Identify which cell holds the provided text, then report its [x, y] central coordinate. 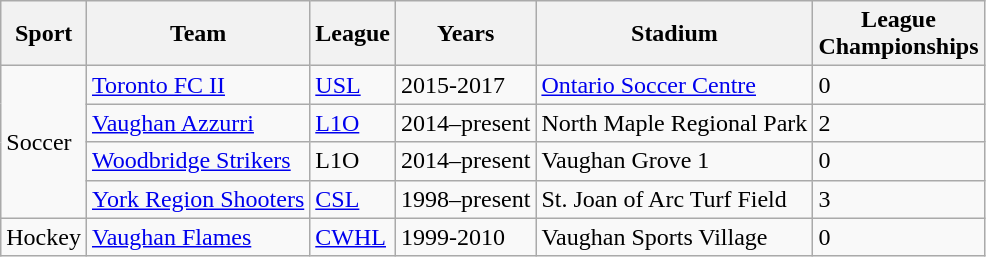
North Maple Regional Park [674, 123]
3 [898, 199]
CWHL [353, 237]
USL [353, 85]
Ontario Soccer Centre [674, 85]
Vaughan Flames [198, 237]
Soccer [44, 142]
1998–present [466, 199]
League [353, 34]
Woodbridge Strikers [198, 161]
Team [198, 34]
LeagueChampionships [898, 34]
York Region Shooters [198, 199]
2 [898, 123]
Stadium [674, 34]
Toronto FC II [198, 85]
1999-2010 [466, 237]
Sport [44, 34]
Vaughan Azzurri [198, 123]
Vaughan Grove 1 [674, 161]
Vaughan Sports Village [674, 237]
CSL [353, 199]
Years [466, 34]
Hockey [44, 237]
2015-2017 [466, 85]
St. Joan of Arc Turf Field [674, 199]
